Find where the given text appears and provide that cell's center as [x, y] coordinate. 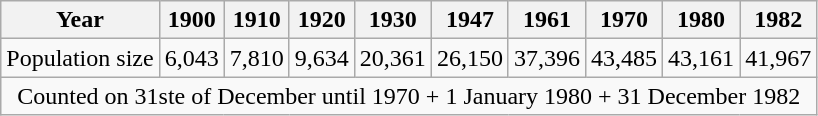
20,361 [392, 58]
41,967 [778, 58]
43,161 [702, 58]
26,150 [470, 58]
1920 [322, 20]
1900 [192, 20]
43,485 [624, 58]
Year [80, 20]
37,396 [546, 58]
1961 [546, 20]
Counted on 31ste of December until 1970 + 1 January 1980 + 31 December 1982 [409, 96]
1970 [624, 20]
Population size [80, 58]
1930 [392, 20]
1980 [702, 20]
7,810 [256, 58]
9,634 [322, 58]
6,043 [192, 58]
1947 [470, 20]
1982 [778, 20]
1910 [256, 20]
